Pinpoint the cell where the given text exists, returning its (X, Y) midpoint coordinate. 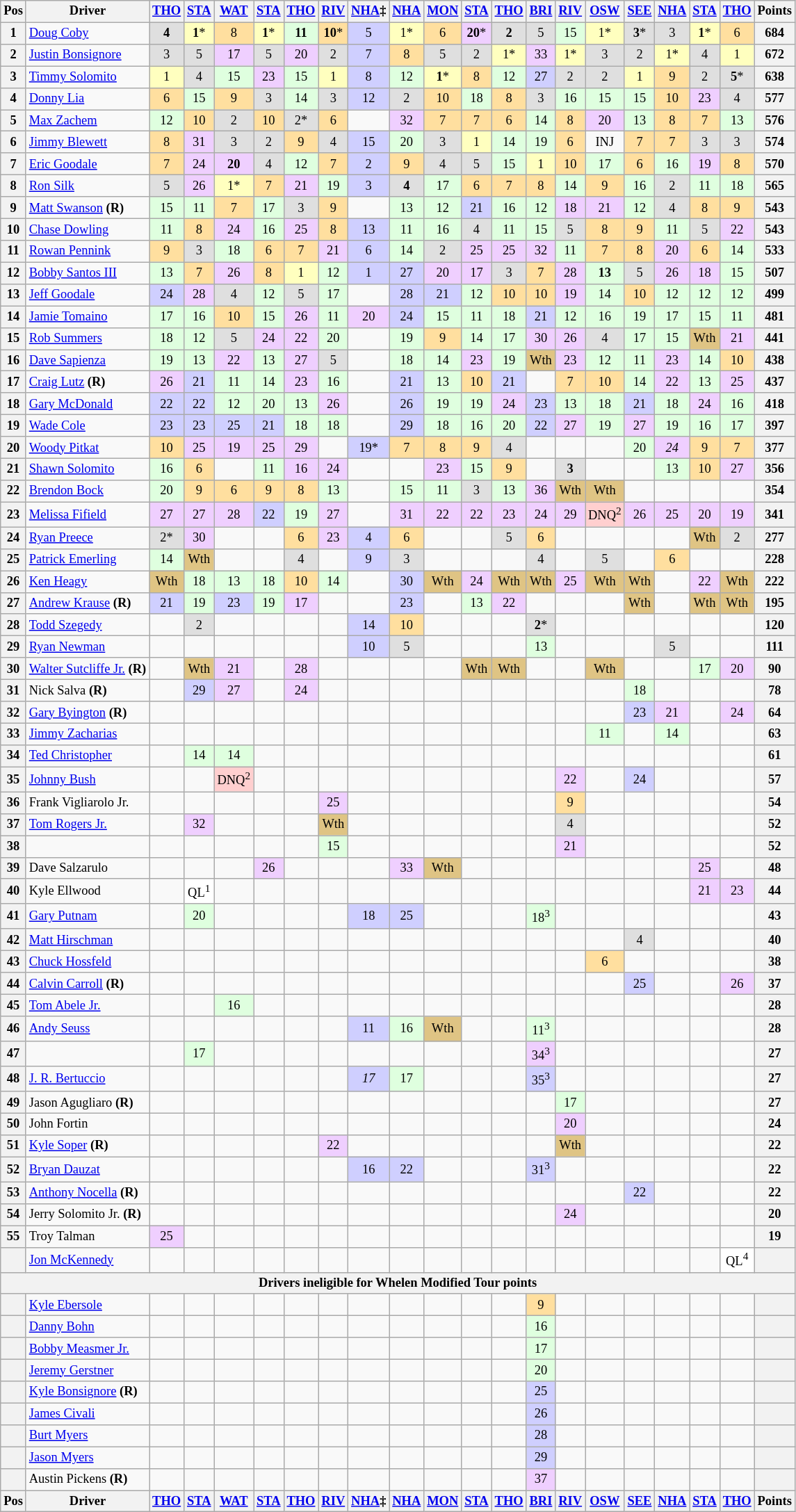
61 (774, 756)
Kyle Soper (R) (88, 1146)
Woody Pitkat (88, 448)
Matt Swanson (R) (88, 207)
684 (774, 33)
Johnny Bush (88, 779)
Walter Sutcliffe Jr. (R) (88, 669)
577 (774, 99)
Doug Coby (88, 33)
Jimmy Blewett (88, 142)
50 (14, 1125)
576 (774, 121)
Tom Abele Jr. (88, 1005)
565 (774, 186)
Dave Salzarulo (88, 868)
Patrick Emerling (88, 560)
441 (774, 338)
34 (14, 756)
Max Zachem (88, 121)
Timmy Solomito (88, 76)
313 (541, 1169)
Andy Seuss (88, 1029)
183 (541, 917)
574 (774, 142)
3* (640, 33)
Tom Rogers Jr. (88, 824)
222 (774, 581)
42 (14, 940)
20* (477, 33)
INJ (605, 142)
481 (774, 317)
Gary Putnam (88, 917)
53 (14, 1193)
Gary McDonald (88, 405)
Jimmy Zacharias (88, 734)
Jason Agugliaro (R) (88, 1103)
418 (774, 405)
J. R. Bertuccio (88, 1079)
499 (774, 295)
Ted Christopher (88, 756)
35 (14, 779)
Shawn Solomito (88, 470)
64 (774, 712)
353 (541, 1079)
277 (774, 538)
Ryan Newman (88, 647)
10* (334, 33)
Jeff Goodale (88, 295)
Todd Szegedy (88, 626)
James Civali (88, 1414)
55 (14, 1236)
Anthony Nocella (R) (88, 1193)
341 (774, 514)
354 (774, 491)
Donny Lia (88, 99)
Burt Myers (88, 1436)
Kyle Ebersole (88, 1306)
Calvin Carroll (R) (88, 983)
41 (14, 917)
47 (14, 1054)
Kyle Ellwood (88, 892)
438 (774, 360)
356 (774, 470)
63 (774, 734)
Andrew Krause (R) (88, 603)
51 (14, 1146)
Rowan Pennink (88, 252)
19* (368, 448)
46 (14, 1029)
Troy Talman (88, 1236)
QL1 (199, 892)
Drivers ineligible for Whelen Modified Tour points (398, 1283)
Ryan Preece (88, 538)
45 (14, 1005)
533 (774, 252)
QL4 (737, 1260)
Frank Vigliarolo Jr. (88, 802)
Dave Sapienza (88, 360)
343 (541, 1054)
Bobby Santos III (88, 273)
John Fortin (88, 1125)
Bryan Dauzat (88, 1169)
Jeremy Gerstner (88, 1371)
Jerry Solomito Jr. (R) (88, 1215)
Danny Bohn (88, 1326)
90 (774, 669)
49 (14, 1103)
Gary Byington (R) (88, 712)
120 (774, 626)
Brendon Bock (88, 491)
39 (14, 868)
437 (774, 382)
111 (774, 647)
Melissa Fifield (88, 514)
Craig Lutz (R) (88, 382)
570 (774, 164)
Nick Salva (R) (88, 691)
Justin Bonsignore (88, 56)
Matt Hirschman (88, 940)
Chase Dowling (88, 229)
Bobby Measmer Jr. (88, 1349)
57 (774, 779)
Chuck Hossfeld (88, 962)
Rob Summers (88, 338)
Jon McKennedy (88, 1260)
507 (774, 273)
Eric Goodale (88, 164)
638 (774, 76)
78 (774, 691)
Jamie Tomaino (88, 317)
Wade Cole (88, 425)
195 (774, 603)
Ken Heagy (88, 581)
Ron Silk (88, 186)
113 (541, 1029)
5* (737, 76)
397 (774, 425)
Jason Myers (88, 1457)
Kyle Bonsignore (R) (88, 1392)
228 (774, 560)
377 (774, 448)
Austin Pickens (R) (88, 1479)
672 (774, 56)
